Search for the cell housing the specified text and yield its [X, Y] center coordinate. 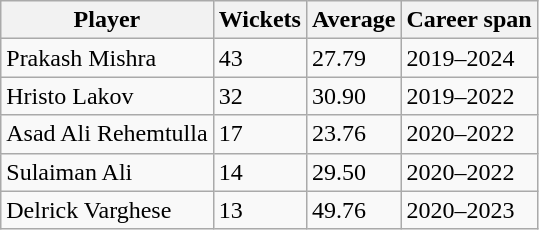
30.90 [354, 96]
13 [260, 210]
Player [107, 20]
Career span [469, 20]
Asad Ali Rehemtulla [107, 134]
14 [260, 172]
2019–2022 [469, 96]
32 [260, 96]
17 [260, 134]
Hristo Lakov [107, 96]
Prakash Mishra [107, 58]
23.76 [354, 134]
Delrick Varghese [107, 210]
29.50 [354, 172]
27.79 [354, 58]
Average [354, 20]
2020–2023 [469, 210]
43 [260, 58]
Sulaiman Ali [107, 172]
2019–2024 [469, 58]
Wickets [260, 20]
49.76 [354, 210]
